Detect which cell encompasses the target text, then output its [x, y] center coordinate. 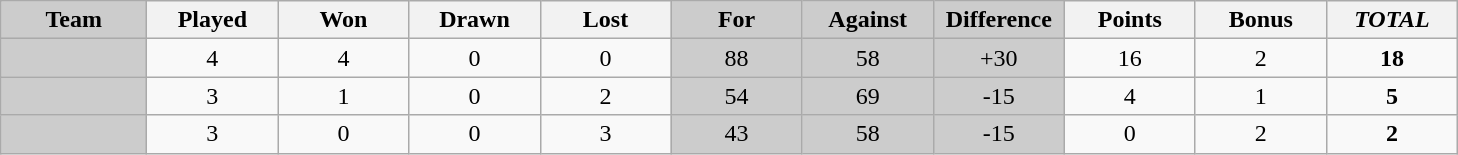
Points [1130, 20]
5 [1392, 96]
43 [736, 134]
For [736, 20]
Bonus [1260, 20]
18 [1392, 58]
Won [344, 20]
Lost [606, 20]
+30 [998, 58]
54 [736, 96]
Played [212, 20]
Difference [998, 20]
Team [74, 20]
Against [868, 20]
88 [736, 58]
Drawn [474, 20]
69 [868, 96]
16 [1130, 58]
TOTAL [1392, 20]
